For the text-containing cell, return its midpoint in (x, y) coordinate format. 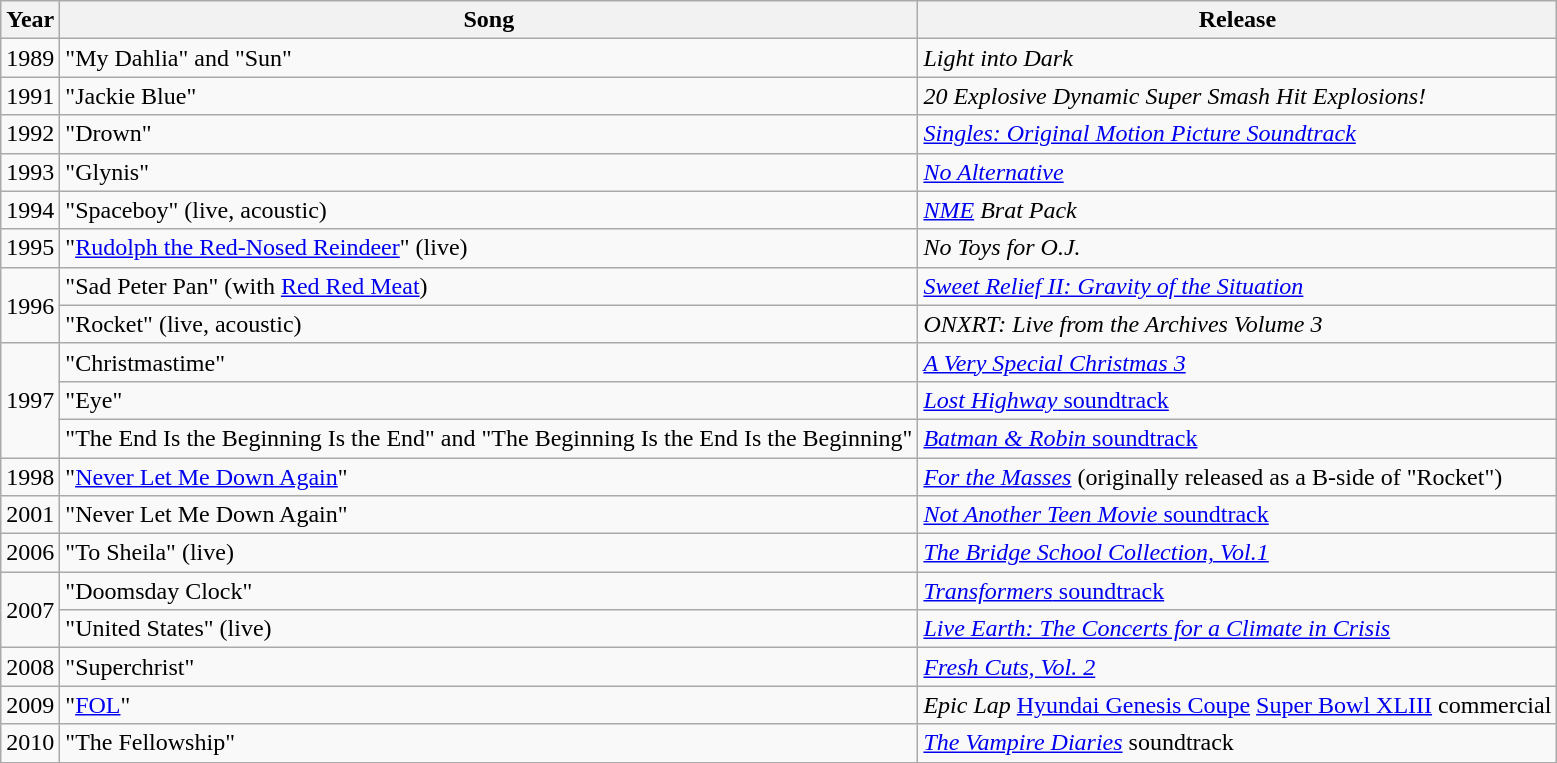
Transformers soundtrack (1238, 591)
"My Dahlia" and "Sun" (489, 58)
"Jackie Blue" (489, 96)
1994 (30, 210)
Release (1238, 20)
"Rocket" (live, acoustic) (489, 324)
"Christmastime" (489, 362)
"FOL" (489, 705)
The Bridge School Collection, Vol.1 (1238, 553)
1995 (30, 248)
"Spaceboy" (live, acoustic) (489, 210)
Song (489, 20)
"Eye" (489, 400)
"The Fellowship" (489, 743)
A Very Special Christmas 3 (1238, 362)
2006 (30, 553)
20 Explosive Dynamic Super Smash Hit Explosions! (1238, 96)
"United States" (live) (489, 629)
1997 (30, 400)
Sweet Relief II: Gravity of the Situation (1238, 286)
1996 (30, 305)
NME Brat Pack (1238, 210)
Singles: Original Motion Picture Soundtrack (1238, 134)
2008 (30, 667)
2010 (30, 743)
Epic Lap Hyundai Genesis Coupe Super Bowl XLIII commercial (1238, 705)
Year (30, 20)
ONXRT: Live from the Archives Volume 3 (1238, 324)
1989 (30, 58)
Live Earth: The Concerts for a Climate in Crisis (1238, 629)
"Doomsday Clock" (489, 591)
Light into Dark (1238, 58)
No Toys for O.J. (1238, 248)
For the Masses (originally released as a B-side of "Rocket") (1238, 477)
Not Another Teen Movie soundtrack (1238, 515)
Lost Highway soundtrack (1238, 400)
"Drown" (489, 134)
1998 (30, 477)
Batman & Robin soundtrack (1238, 438)
Fresh Cuts, Vol. 2 (1238, 667)
1993 (30, 172)
1992 (30, 134)
2009 (30, 705)
"Rudolph the Red-Nosed Reindeer" (live) (489, 248)
"Sad Peter Pan" (with Red Red Meat) (489, 286)
"Glynis" (489, 172)
1991 (30, 96)
"The End Is the Beginning Is the End" and "The Beginning Is the End Is the Beginning" (489, 438)
2007 (30, 610)
The Vampire Diaries soundtrack (1238, 743)
2001 (30, 515)
"Superchrist" (489, 667)
No Alternative (1238, 172)
"To Sheila" (live) (489, 553)
